Extract the (x, y) coordinate from the center of the cell holding the provided text.  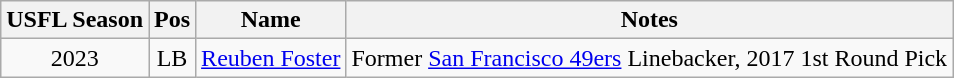
Name (271, 20)
Reuben Foster (271, 58)
Former San Francisco 49ers Linebacker, 2017 1st Round Pick (650, 58)
2023 (75, 58)
Pos (172, 20)
Notes (650, 20)
USFL Season (75, 20)
LB (172, 58)
